From the cell containing the given text, extract its center point as (x, y) coordinate. 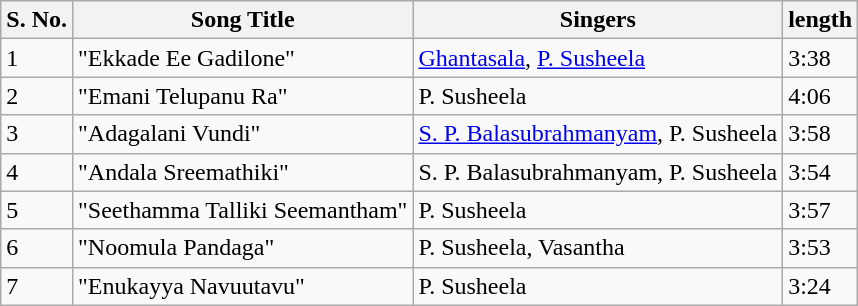
Ghantasala, P. Susheela (598, 58)
"Seethamma Talliki Seemantham" (242, 210)
3:57 (820, 210)
P. Susheela, Vasantha (598, 248)
3:38 (820, 58)
2 (37, 96)
"Enukayya Navuutavu" (242, 286)
4:06 (820, 96)
length (820, 20)
4 (37, 172)
"Ekkade Ee Gadilone" (242, 58)
7 (37, 286)
3:53 (820, 248)
3 (37, 134)
"Emani Telupanu Ra" (242, 96)
S. No. (37, 20)
Singers (598, 20)
3:58 (820, 134)
Song Title (242, 20)
3:54 (820, 172)
"Andala Sreemathiki" (242, 172)
1 (37, 58)
3:24 (820, 286)
"Adagalani Vundi" (242, 134)
6 (37, 248)
"Noomula Pandaga" (242, 248)
5 (37, 210)
